Extract the [X, Y] coordinate from the center of the cell holding the provided text.  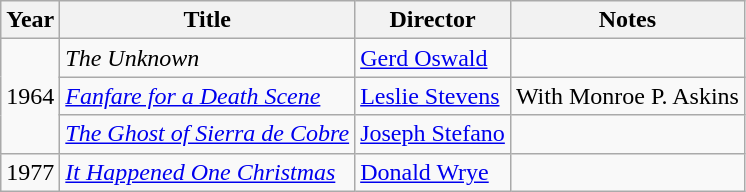
With Monroe P. Askins [627, 96]
Donald Wrye [433, 172]
Director [433, 20]
Notes [627, 20]
It Happened One Christmas [208, 172]
Title [208, 20]
Leslie Stevens [433, 96]
Fanfare for a Death Scene [208, 96]
The Unknown [208, 58]
1977 [30, 172]
Year [30, 20]
1964 [30, 96]
Gerd Oswald [433, 58]
Joseph Stefano [433, 134]
The Ghost of Sierra de Cobre [208, 134]
